Capture the cell that displays the provided text and extract its (X, Y) central coordinate. 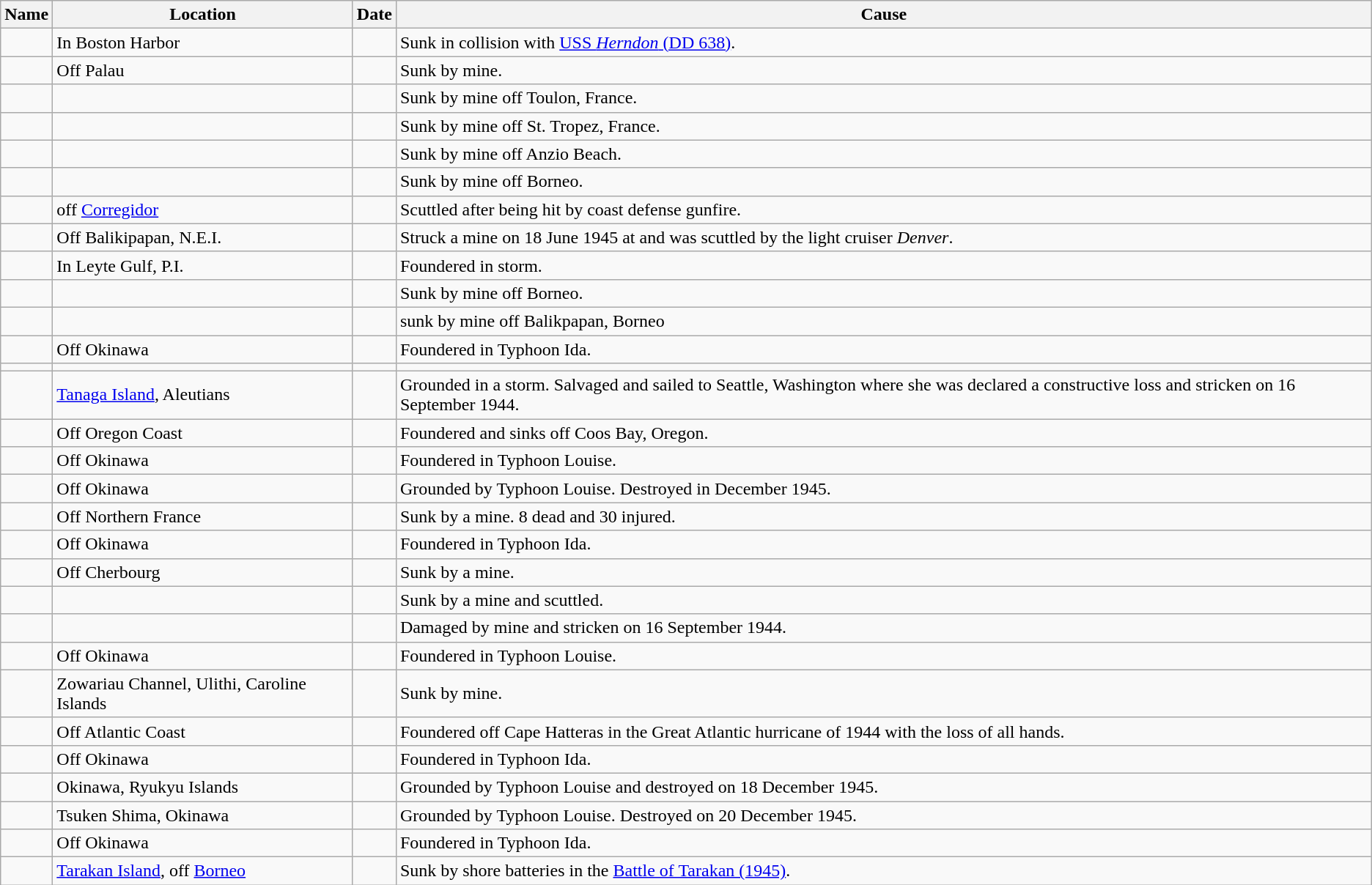
Off Balikipapan, N.E.I. (203, 237)
Sunk by mine off Anzio Beach. (884, 154)
Sunk by mine off St. Tropez, France. (884, 126)
Sunk in collision with USS Herndon (DD 638). (884, 42)
Foundered off Cape Hatteras in the Great Atlantic hurricane of 1944 with the loss of all hands. (884, 731)
Sunk by a mine. 8 dead and 30 injured. (884, 516)
Name (26, 15)
off Corregidor (203, 210)
Sunk by shore batteries in the Battle of Tarakan (1945). (884, 871)
Foundered and sinks off Coos Bay, Oregon. (884, 433)
Grounded by Typhoon Louise and destroyed on 18 December 1945. (884, 787)
Struck a mine on 18 June 1945 at and was scuttled by the light cruiser Denver. (884, 237)
Cause (884, 15)
Tarakan Island, off Borneo (203, 871)
In Leyte Gulf, P.I. (203, 265)
Scuttled after being hit by coast defense gunfire. (884, 210)
Okinawa, Ryukyu Islands (203, 787)
Grounded in a storm. Salvaged and sailed to Seattle, Washington where she was declared a constructive loss and stricken on 16 September 1944. (884, 396)
Date (374, 15)
Tsuken Shima, Okinawa (203, 815)
Off Palau (203, 70)
Damaged by mine and stricken on 16 September 1944. (884, 628)
Sunk by a mine and scuttled. (884, 600)
Location (203, 15)
Tanaga Island, Aleutians (203, 396)
Foundered in storm. (884, 265)
sunk by mine off Balikpapan, Borneo (884, 321)
Grounded by Typhoon Louise. Destroyed in December 1945. (884, 489)
Zowariau Channel, Ulithi, Caroline Islands (203, 693)
Sunk by mine off Toulon, France. (884, 98)
Off Oregon Coast (203, 433)
Sunk by a mine. (884, 572)
Off Atlantic Coast (203, 731)
Off Cherbourg (203, 572)
Grounded by Typhoon Louise. Destroyed on 20 December 1945. (884, 815)
In Boston Harbor (203, 42)
Off Northern France (203, 516)
